Pinpoint the cell where the given text exists, returning its (x, y) midpoint coordinate. 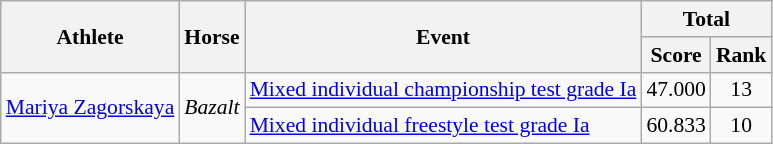
Horse (212, 36)
Athlete (90, 36)
Mixed individual championship test grade Ia (444, 90)
Rank (742, 55)
47.000 (676, 90)
Score (676, 55)
60.833 (676, 126)
Bazalt (212, 108)
Total (706, 19)
13 (742, 90)
Mariya Zagorskaya (90, 108)
10 (742, 126)
Event (444, 36)
Mixed individual freestyle test grade Ia (444, 126)
